Determine the (X, Y) coordinate at the center of the cell enclosing the given text.  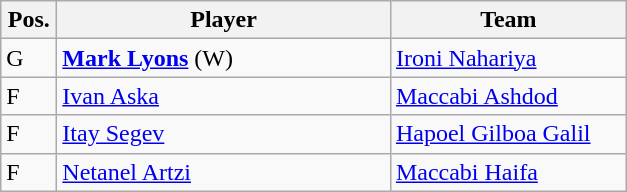
Netanel Artzi (224, 172)
Maccabi Ashdod (508, 96)
G (29, 58)
Mark Lyons (W) (224, 58)
Pos. (29, 20)
Player (224, 20)
Ironi Nahariya (508, 58)
Hapoel Gilboa Galil (508, 134)
Itay Segev (224, 134)
Team (508, 20)
Ivan Aska (224, 96)
Maccabi Haifa (508, 172)
